Return (X, Y) of the center of cell containing provided text 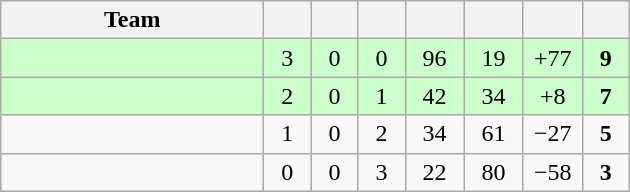
19 (494, 58)
5 (606, 134)
7 (606, 96)
42 (434, 96)
−58 (552, 172)
96 (434, 58)
+77 (552, 58)
9 (606, 58)
22 (434, 172)
80 (494, 172)
−27 (552, 134)
+8 (552, 96)
Team (132, 20)
61 (494, 134)
